For the text-containing cell, return its midpoint in (x, y) coordinate format. 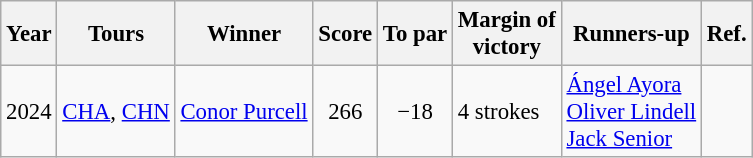
CHA, CHN (116, 112)
Tours (116, 34)
Ángel Ayora Oliver Lindell Jack Senior (631, 112)
266 (346, 112)
4 strokes (506, 112)
To par (416, 34)
−18 (416, 112)
Winner (244, 34)
Conor Purcell (244, 112)
Runners-up (631, 34)
Margin ofvictory (506, 34)
2024 (29, 112)
Score (346, 34)
Ref. (726, 34)
Year (29, 34)
